Search for the cell housing the specified text and yield its [x, y] center coordinate. 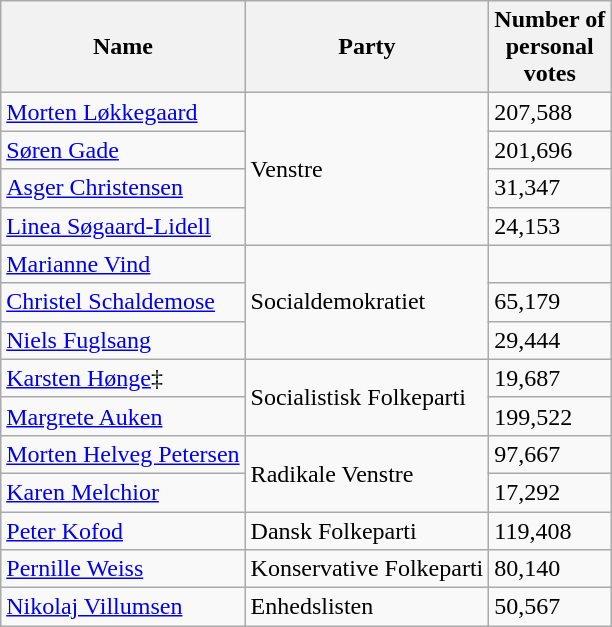
80,140 [550, 569]
50,567 [550, 607]
Margrete Auken [123, 416]
Karsten Hønge‡ [123, 378]
Party [367, 47]
97,667 [550, 454]
Enhedslisten [367, 607]
Morten Løkkegaard [123, 112]
Christel Schaldemose [123, 302]
29,444 [550, 340]
Nikolaj Villumsen [123, 607]
Konservative Folkeparti [367, 569]
Venstre [367, 169]
Asger Christensen [123, 188]
Dansk Folkeparti [367, 531]
19,687 [550, 378]
Søren Gade [123, 150]
Linea Søgaard-Lidell [123, 226]
Peter Kofod [123, 531]
Pernille Weiss [123, 569]
Niels Fuglsang [123, 340]
Socialistisk Folkeparti [367, 397]
31,347 [550, 188]
Number ofpersonalvotes [550, 47]
207,588 [550, 112]
Radikale Venstre [367, 473]
119,408 [550, 531]
Socialdemokratiet [367, 302]
Karen Melchior [123, 492]
17,292 [550, 492]
65,179 [550, 302]
24,153 [550, 226]
Morten Helveg Petersen [123, 454]
201,696 [550, 150]
199,522 [550, 416]
Name [123, 47]
Marianne Vind [123, 264]
